Return [X, Y] of the center of cell containing provided text 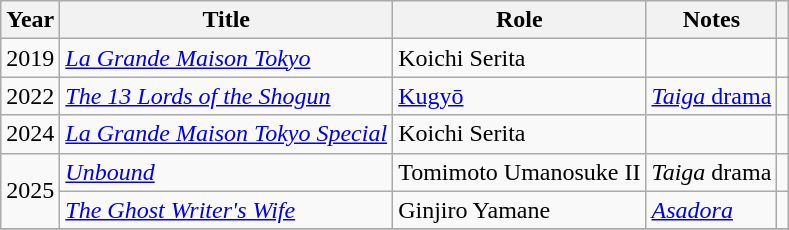
2024 [30, 134]
Role [520, 20]
2022 [30, 96]
Ginjiro Yamane [520, 210]
La Grande Maison Tokyo [226, 58]
Asadora [712, 210]
Tomimoto Umanosuke II [520, 172]
La Grande Maison Tokyo Special [226, 134]
The Ghost Writer's Wife [226, 210]
Title [226, 20]
Year [30, 20]
The 13 Lords of the Shogun [226, 96]
Unbound [226, 172]
Notes [712, 20]
2019 [30, 58]
2025 [30, 191]
Kugyō [520, 96]
